Pinpoint the cell where the given text exists, returning its (X, Y) midpoint coordinate. 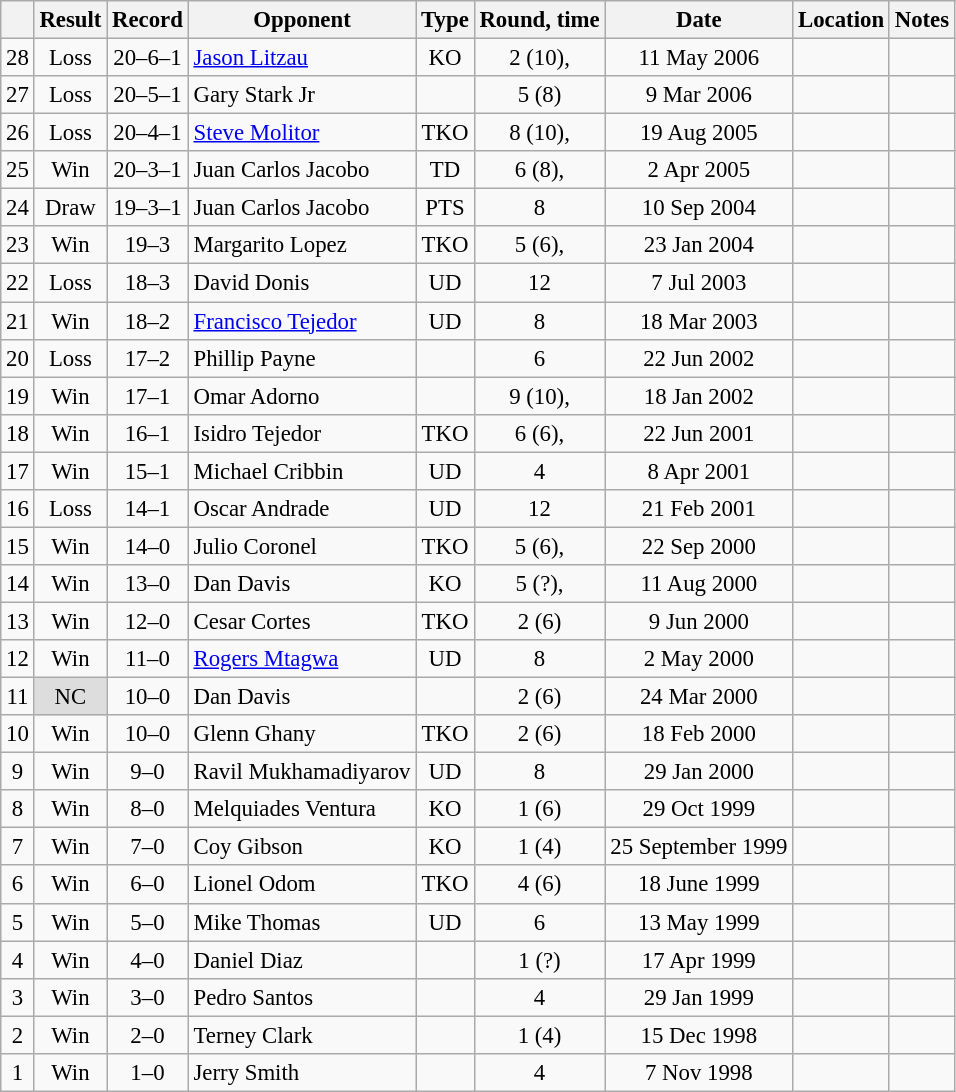
Gary Stark Jr (302, 95)
11 May 2006 (699, 58)
18 (18, 433)
Opponent (302, 20)
16–1 (148, 433)
2 Apr 2005 (699, 170)
Julio Coronel (302, 546)
13 May 1999 (699, 922)
3 (18, 997)
19–3–1 (148, 208)
21 Feb 2001 (699, 509)
9–0 (148, 772)
Coy Gibson (302, 847)
Cesar Cortes (302, 621)
22 Sep 2000 (699, 546)
28 (18, 58)
12–0 (148, 621)
13 (18, 621)
20–4–1 (148, 133)
29 Jan 2000 (699, 772)
22 Jun 2002 (699, 358)
TD (445, 170)
Mike Thomas (302, 922)
Pedro Santos (302, 997)
26 (18, 133)
7 Jul 2003 (699, 283)
17 (18, 471)
9 (10), (540, 396)
5 (?), (540, 584)
20–3–1 (148, 170)
Jerry Smith (302, 1073)
Terney Clark (302, 1035)
9 Jun 2000 (699, 621)
Glenn Ghany (302, 734)
19–3 (148, 245)
20 (18, 358)
29 Jan 1999 (699, 997)
Result (70, 20)
14 (18, 584)
15–1 (148, 471)
5–0 (148, 922)
4 (6) (540, 885)
17–2 (148, 358)
Record (148, 20)
3–0 (148, 997)
Steve Molitor (302, 133)
7–0 (148, 847)
18 Mar 2003 (699, 321)
14–1 (148, 509)
Draw (70, 208)
17 Apr 1999 (699, 960)
18 Jan 2002 (699, 396)
7 Nov 1998 (699, 1073)
Melquiades Ventura (302, 809)
1 (?) (540, 960)
8 (10), (540, 133)
Rogers Mtagwa (302, 659)
29 Oct 1999 (699, 809)
2 (10), (540, 58)
24 Mar 2000 (699, 697)
Type (445, 20)
Oscar Andrade (302, 509)
Round, time (540, 20)
15 Dec 1998 (699, 1035)
Francisco Tejedor (302, 321)
2–0 (148, 1035)
20–6–1 (148, 58)
Daniel Diaz (302, 960)
5 (8) (540, 95)
Phillip Payne (302, 358)
Margarito Lopez (302, 245)
25 September 1999 (699, 847)
Omar Adorno (302, 396)
27 (18, 95)
18 June 1999 (699, 885)
22 (18, 283)
17–1 (148, 396)
22 Jun 2001 (699, 433)
NC (70, 697)
10 (18, 734)
5 (18, 922)
10 Sep 2004 (699, 208)
Lionel Odom (302, 885)
16 (18, 509)
2 (18, 1035)
18–2 (148, 321)
18 Feb 2000 (699, 734)
Michael Cribbin (302, 471)
6 (8), (540, 170)
7 (18, 847)
18–3 (148, 283)
1–0 (148, 1073)
8 Apr 2001 (699, 471)
1 (6) (540, 809)
24 (18, 208)
13–0 (148, 584)
Ravil Mukhamadiyarov (302, 772)
David Donis (302, 283)
25 (18, 170)
9 Mar 2006 (699, 95)
Notes (922, 20)
14–0 (148, 546)
Isidro Tejedor (302, 433)
20–5–1 (148, 95)
15 (18, 546)
4–0 (148, 960)
11–0 (148, 659)
2 May 2000 (699, 659)
19 Aug 2005 (699, 133)
23 Jan 2004 (699, 245)
23 (18, 245)
11 Aug 2000 (699, 584)
6–0 (148, 885)
6 (6), (540, 433)
11 (18, 697)
PTS (445, 208)
Date (699, 20)
1 (18, 1073)
Jason Litzau (302, 58)
Location (842, 20)
19 (18, 396)
8–0 (148, 809)
9 (18, 772)
21 (18, 321)
